Provide the [X, Y] coordinate of the cell's center where the given text is located.  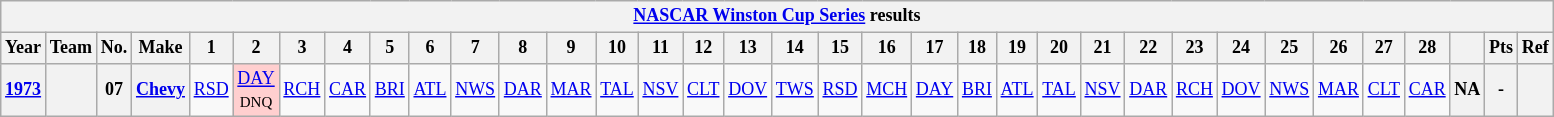
11 [660, 48]
MCH [887, 90]
26 [1339, 48]
Team [70, 48]
Chevy [161, 90]
8 [522, 48]
20 [1059, 48]
NASCAR Winston Cup Series results [777, 16]
10 [617, 48]
9 [571, 48]
DAYDNQ [256, 90]
2 [256, 48]
21 [1102, 48]
3 [302, 48]
DAY [935, 90]
Year [24, 48]
13 [748, 48]
Make [161, 48]
5 [390, 48]
4 [348, 48]
18 [978, 48]
19 [1017, 48]
24 [1241, 48]
14 [794, 48]
6 [430, 48]
17 [935, 48]
NA [1468, 90]
TWS [794, 90]
1 [211, 48]
- [1502, 90]
15 [840, 48]
Pts [1502, 48]
23 [1195, 48]
No. [114, 48]
28 [1427, 48]
25 [1290, 48]
22 [1148, 48]
27 [1384, 48]
16 [887, 48]
1973 [24, 90]
Ref [1535, 48]
07 [114, 90]
7 [476, 48]
12 [704, 48]
